Scan for the cell matching the given text and deliver its [x, y] coordinate at center. 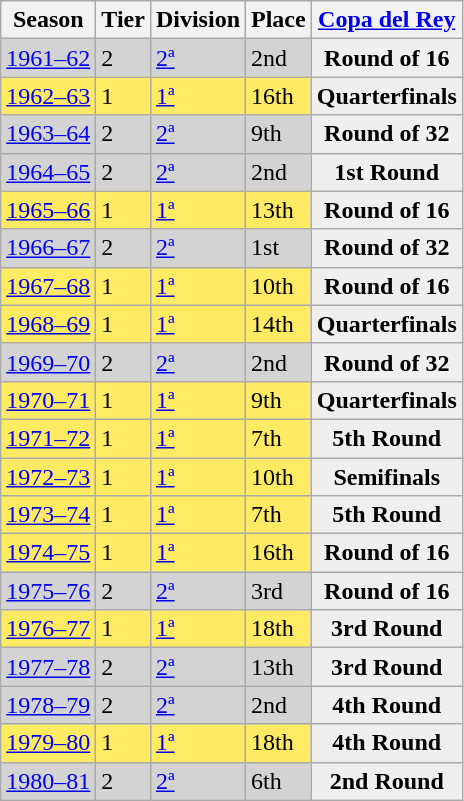
1978–79 [48, 705]
2nd Round [386, 781]
1966–67 [48, 248]
1974–75 [48, 553]
Place [279, 20]
1975–76 [48, 591]
3rd [279, 591]
1973–74 [48, 515]
1970–71 [48, 400]
1976–77 [48, 629]
1963–64 [48, 134]
1969–70 [48, 362]
1971–72 [48, 438]
1962–63 [48, 96]
1st [279, 248]
1968–69 [48, 324]
Tier [124, 20]
Copa del Rey [386, 20]
1961–62 [48, 58]
1979–80 [48, 743]
6th [279, 781]
1st Round [386, 172]
14th [279, 324]
1972–73 [48, 477]
1965–66 [48, 210]
1967–68 [48, 286]
1964–65 [48, 172]
1977–78 [48, 667]
1980–81 [48, 781]
Division [198, 20]
Season [48, 20]
Semifinals [386, 477]
